Identify which cell holds the provided text, then report its [X, Y] central coordinate. 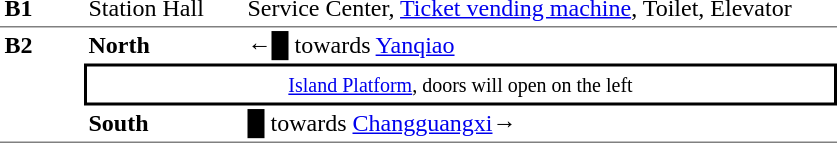
North [164, 46]
Island Platform, doors will open on the left [460, 85]
←█ towards Yanqiao [540, 46]
